Return [x, y] of the center of cell containing provided text 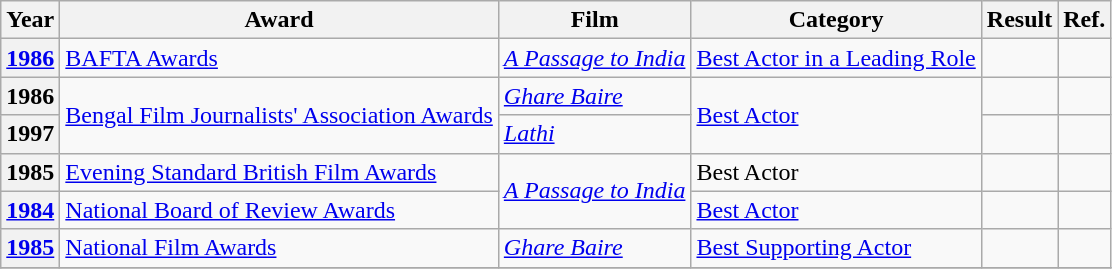
National Board of Review Awards [280, 210]
National Film Awards [280, 248]
BAFTA Awards [280, 58]
1984 [30, 210]
Year [30, 20]
Ref. [1084, 20]
Best Actor in a Leading Role [836, 58]
1997 [30, 134]
Lathi [594, 134]
Film [594, 20]
Best Supporting Actor [836, 248]
Category [836, 20]
Evening Standard British Film Awards [280, 172]
Result [1019, 20]
Bengal Film Journalists' Association Awards [280, 115]
Award [280, 20]
